Capture the cell that displays the provided text and extract its [X, Y] central coordinate. 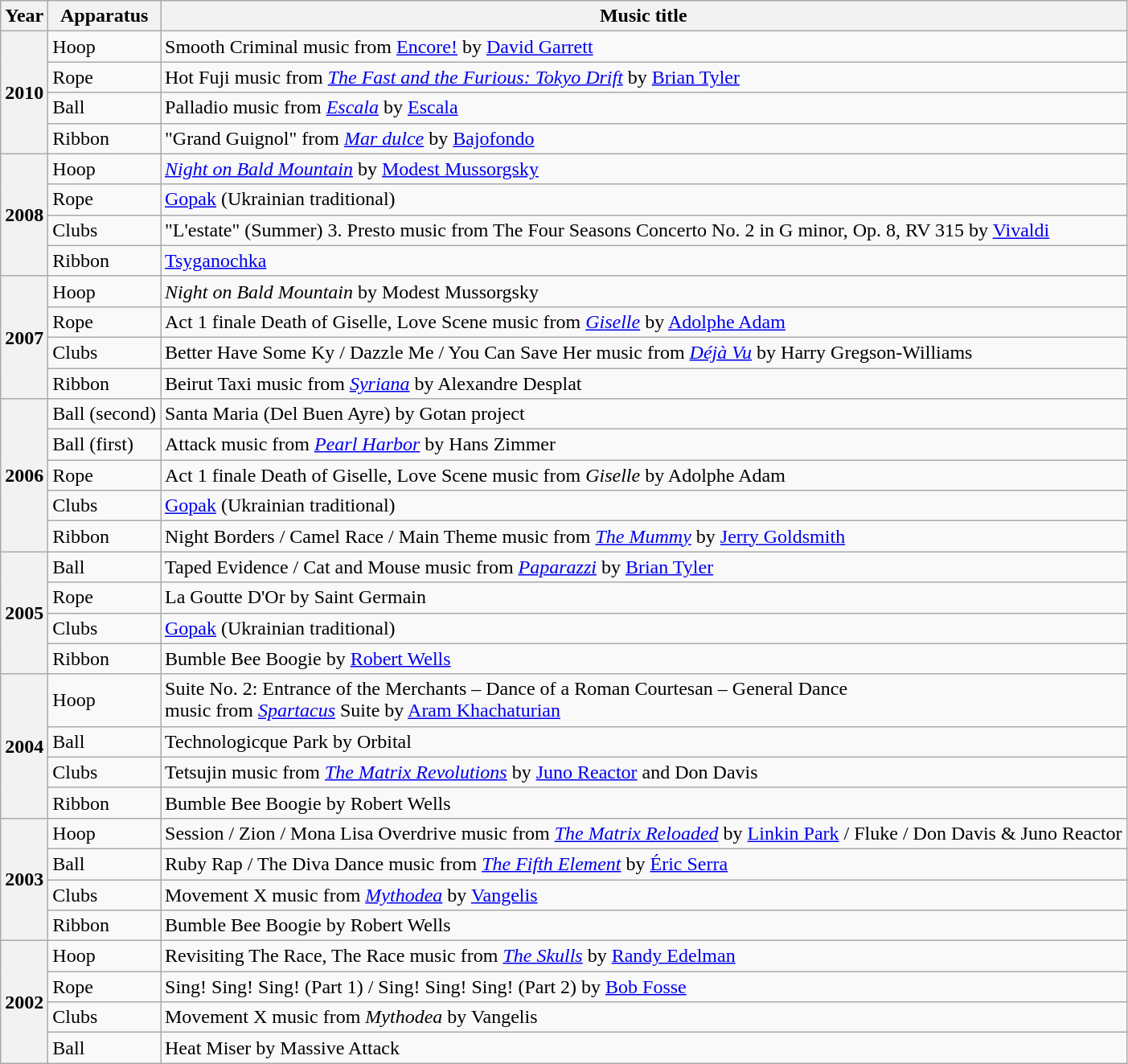
Sing! Sing! Sing! (Part 1) / Sing! Sing! Sing! (Part 2) by Bob Fosse [644, 987]
2008 [24, 215]
Session / Zion / Mona Lisa Overdrive music from The Matrix Reloaded by Linkin Park / Fluke / Don Davis & Juno Reactor [644, 833]
2005 [24, 613]
Palladio music from Escala by Escala [644, 108]
La Goutte D'Or by Saint Germain [644, 598]
Revisiting The Race, The Race music from The Skulls by Randy Edelman [644, 956]
2003 [24, 879]
Beirut Taxi music from Syriana by Alexandre Desplat [644, 384]
Tetsujin music from The Matrix Revolutions by Juno Reactor and Don Davis [644, 772]
"Grand Guignol" from Mar dulce by Bajofondo [644, 138]
2007 [24, 337]
Hot Fuji music from The Fast and the Furious: Tokyo Drift by Brian Tyler [644, 77]
Attack music from Pearl Harbor by Hans Zimmer [644, 445]
Suite No. 2: Entrance of the Merchants – Dance of a Roman Courtesan – General Dance music from Spartacus Suite by Aram Khachaturian [644, 700]
2002 [24, 1002]
Ball (second) [105, 414]
"L'estate" (Summer) 3. Presto music from The Four Seasons Concerto No. 2 in G minor, Op. 8, RV 315 by Vivaldi [644, 230]
Apparatus [105, 16]
2010 [24, 92]
Year [24, 16]
Ruby Rap / The Diva Dance music from The Fifth Element by Éric Serra [644, 864]
Better Have Some Ky / Dazzle Me / You Can Save Her music from Déjà Vu by Harry Gregson-Williams [644, 352]
2004 [24, 746]
Tsyganochka [644, 261]
Technologicque Park by Orbital [644, 742]
Smooth Criminal music from Encore! by David Garrett [644, 47]
Taped Evidence / Cat and Mouse music from Paparazzi by Brian Tyler [644, 567]
Night Borders / Camel Race / Main Theme music from The Mummy by Jerry Goldsmith [644, 536]
2006 [24, 475]
Ball (first) [105, 445]
Music title [644, 16]
Heat Miser by Massive Attack [644, 1048]
Santa Maria (Del Buen Ayre) by Gotan project [644, 414]
